Identify which cell holds the provided text, then report its [x, y] central coordinate. 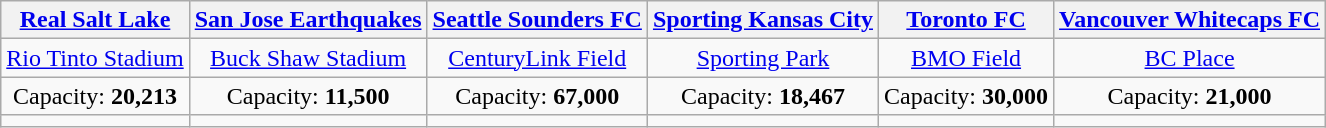
BC Place [1190, 58]
Seattle Sounders FC [537, 20]
Capacity: 20,213 [95, 96]
Real Salt Lake [95, 20]
Buck Shaw Stadium [308, 58]
Toronto FC [966, 20]
Capacity: 18,467 [762, 96]
Capacity: 11,500 [308, 96]
BMO Field [966, 58]
Capacity: 21,000 [1190, 96]
Capacity: 30,000 [966, 96]
CenturyLink Field [537, 58]
San Jose Earthquakes [308, 20]
Sporting Kansas City [762, 20]
Rio Tinto Stadium [95, 58]
Vancouver Whitecaps FC [1190, 20]
Capacity: 67,000 [537, 96]
Sporting Park [762, 58]
